Capture the cell that displays the provided text and extract its (X, Y) central coordinate. 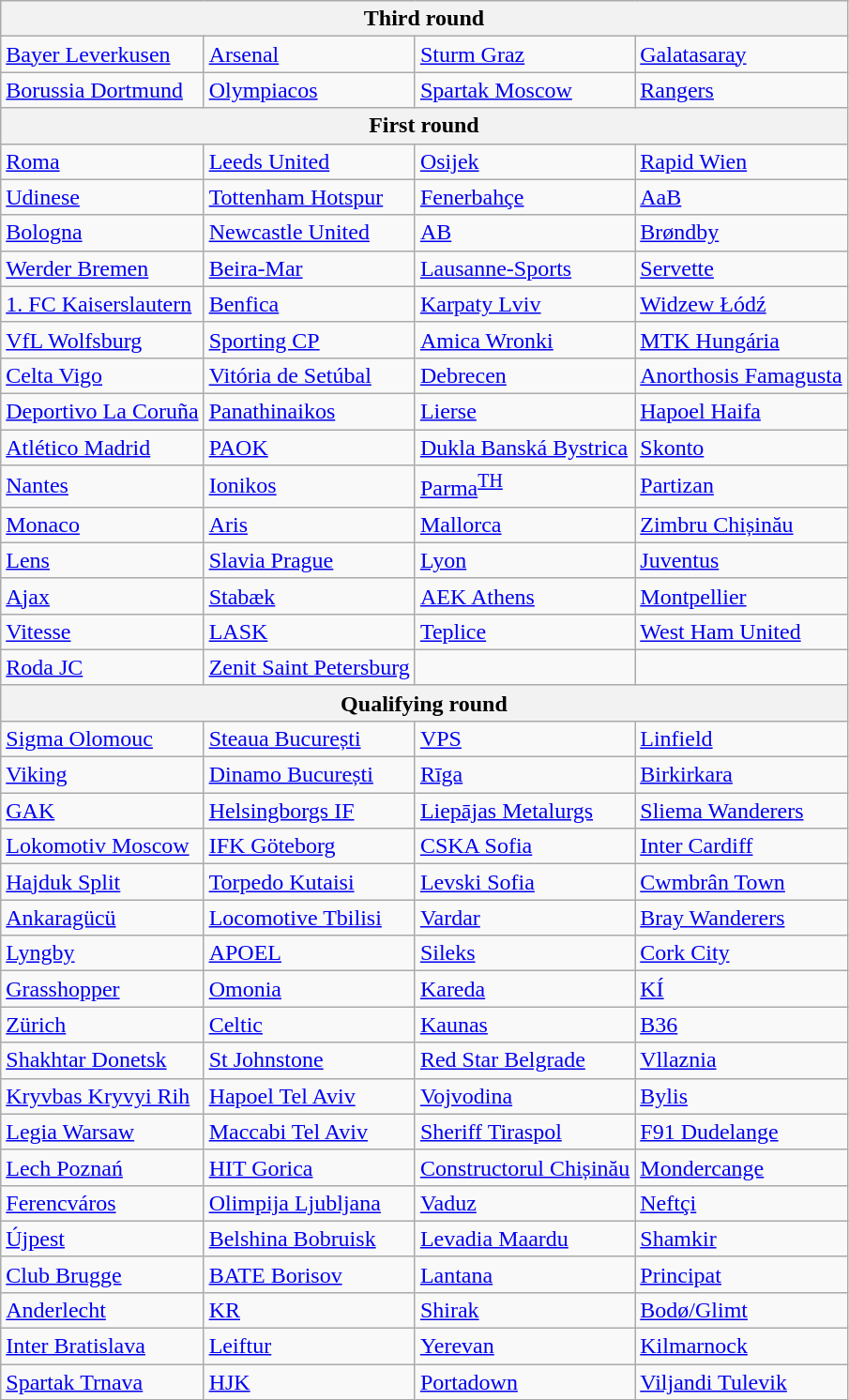
Hapoel Tel Aviv (310, 1096)
Birkirkara (741, 775)
Dukla Banská Bystrica (524, 448)
Arsenal (310, 54)
Rapid Wien (741, 161)
Mallorca (524, 525)
Monaco (102, 525)
Legia Warsaw (102, 1132)
Lyngby (102, 953)
Zenit Saint Petersburg (310, 667)
ParmaTH (524, 486)
Grasshopper (102, 989)
Werder Bremen (102, 268)
First round (424, 126)
Vllaznia (741, 1060)
BATE Borisov (310, 1274)
Panathinaikos (310, 411)
MTK Hungária (741, 340)
Sileks (524, 953)
Belshina Bobruisk (310, 1239)
Bayer Leverkusen (102, 54)
Sheriff Tiraspol (524, 1132)
Partizan (741, 486)
HJK (310, 1382)
Celta Vigo (102, 375)
Vitória de Setúbal (310, 375)
Newcastle United (310, 233)
Lech Poznań (102, 1167)
Sliema Wanderers (741, 811)
Sigma Olomouc (102, 738)
Locomotive Tbilisi (310, 918)
Vaduz (524, 1203)
Lyon (524, 560)
Lausanne-Sports (524, 268)
Red Star Belgrade (524, 1060)
Inter Bratislava (102, 1347)
Spartak Moscow (524, 90)
Osijek (524, 161)
Slavia Prague (310, 560)
Third round (424, 19)
Sporting CP (310, 340)
Ionikos (310, 486)
Rangers (741, 90)
Ferencváros (102, 1203)
Olympiacos (310, 90)
KR (310, 1310)
Tottenham Hotspur (310, 197)
Borussia Dortmund (102, 90)
Bologna (102, 233)
Benfica (310, 304)
Yerevan (524, 1347)
Olimpija Ljubljana (310, 1203)
APOEL (310, 953)
Mondercange (741, 1167)
Anderlecht (102, 1310)
Club Brugge (102, 1274)
GAK (102, 811)
Teplice (524, 632)
Anorthosis Famagusta (741, 375)
Widzew Łódź (741, 304)
Zürich (102, 1025)
B36 (741, 1025)
CSKA Sofia (524, 846)
Principat (741, 1274)
Linfield (741, 738)
Constructorul Chișinău (524, 1167)
Vojvodina (524, 1096)
Shakhtar Donetsk (102, 1060)
Qualifying round (424, 703)
Lokomotiv Moscow (102, 846)
Stabæk (310, 596)
Zimbru Chișinău (741, 525)
Újpest (102, 1239)
Helsingborgs IF (310, 811)
KÍ (741, 989)
Portadown (524, 1382)
Roda JC (102, 667)
Hapoel Haifa (741, 411)
Amica Wronki (524, 340)
Juventus (741, 560)
HIT Gorica (310, 1167)
Fenerbahçe (524, 197)
Kaunas (524, 1025)
Skonto (741, 448)
Lantana (524, 1274)
Lierse (524, 411)
Nantes (102, 486)
Kareda (524, 989)
Ankaragücü (102, 918)
Karpaty Lviv (524, 304)
LASK (310, 632)
PAOK (310, 448)
Leiftur (310, 1347)
Shamkir (741, 1239)
Hajduk Split (102, 882)
Dinamo București (310, 775)
Debrecen (524, 375)
Spartak Trnava (102, 1382)
Galatasaray (741, 54)
AB (524, 233)
VfL Wolfsburg (102, 340)
Brøndby (741, 233)
Celtic (310, 1025)
Torpedo Kutaisi (310, 882)
Maccabi Tel Aviv (310, 1132)
Roma (102, 161)
IFK Göteborg (310, 846)
Bodø/Glimt (741, 1310)
F91 Dudelange (741, 1132)
Omonia (310, 989)
Viking (102, 775)
Cwmbrân Town (741, 882)
Sturm Graz (524, 54)
Udinese (102, 197)
Inter Cardiff (741, 846)
VPS (524, 738)
Beira-Mar (310, 268)
Leeds United (310, 161)
Levadia Maardu (524, 1239)
Vardar (524, 918)
Viljandi Tulevik (741, 1382)
West Ham United (741, 632)
Aris (310, 525)
Vitesse (102, 632)
Servette (741, 268)
Lens (102, 560)
Kilmarnock (741, 1347)
Neftçi (741, 1203)
Rīga (524, 775)
Steaua București (310, 738)
Bray Wanderers (741, 918)
AaB (741, 197)
Bylis (741, 1096)
Kryvbas Kryvyi Rih (102, 1096)
St Johnstone (310, 1060)
Atlético Madrid (102, 448)
Cork City (741, 953)
1. FC Kaiserslautern (102, 304)
AEK Athens (524, 596)
Levski Sofia (524, 882)
Shirak (524, 1310)
Deportivo La Coruña (102, 411)
Montpellier (741, 596)
Liepājas Metalurgs (524, 811)
Ajax (102, 596)
